Return (X, Y) of the center of cell containing provided text 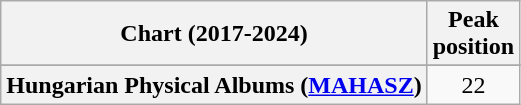
22 (473, 85)
Peakposition (473, 34)
Chart (2017-2024) (214, 34)
Hungarian Physical Albums (MAHASZ) (214, 85)
